Determine the (X, Y) coordinate at the center of the cell enclosing the given text.  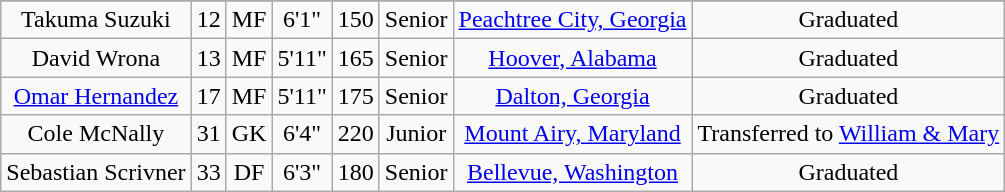
33 (208, 172)
31 (208, 134)
150 (356, 20)
GK (249, 134)
6'1" (302, 20)
Hoover, Alabama (572, 58)
Mount Airy, Maryland (572, 134)
Sebastian Scrivner (96, 172)
165 (356, 58)
180 (356, 172)
Cole McNally (96, 134)
Takuma Suzuki (96, 20)
220 (356, 134)
Transferred to William & Mary (848, 134)
17 (208, 96)
Dalton, Georgia (572, 96)
6'4" (302, 134)
DF (249, 172)
Bellevue, Washington (572, 172)
13 (208, 58)
6'3" (302, 172)
Peachtree City, Georgia (572, 20)
12 (208, 20)
David Wrona (96, 58)
Omar Hernandez (96, 96)
175 (356, 96)
Junior (416, 134)
